For the text-containing cell, return its midpoint in [X, Y] coordinate format. 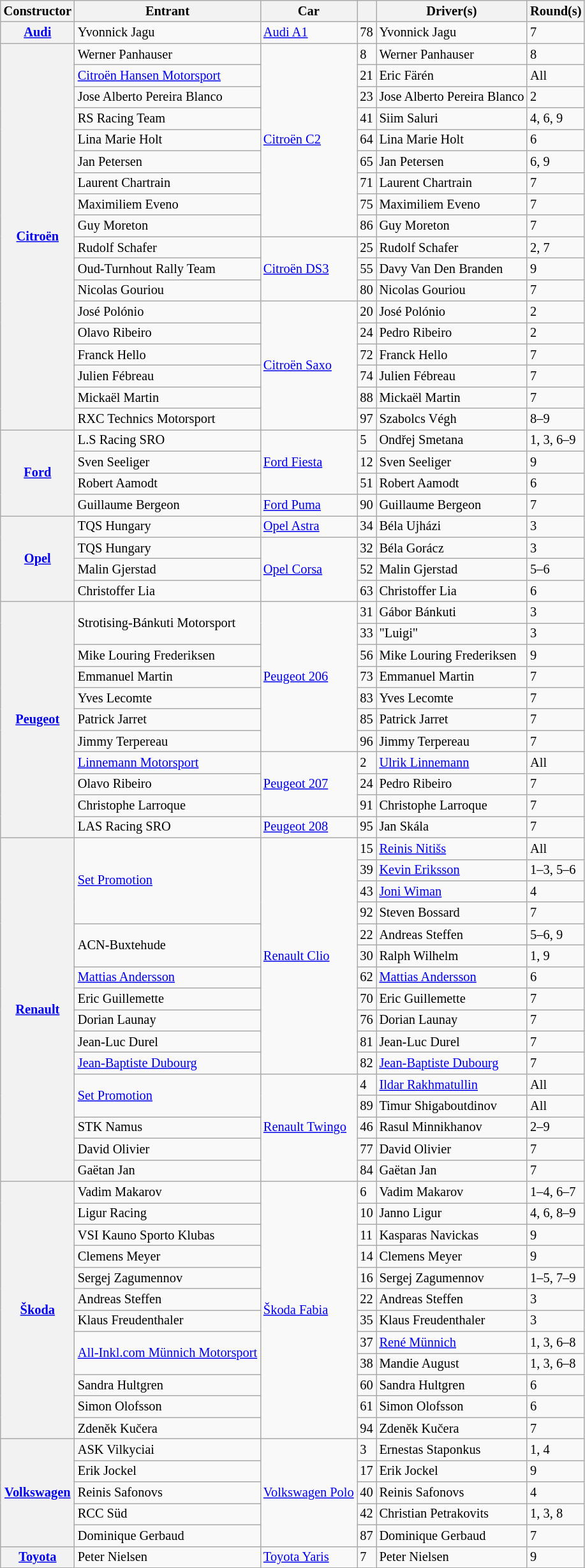
L.S Racing SRO [167, 440]
25 [367, 248]
Toyota [38, 1557]
96 [367, 741]
Citroën Saxo [309, 366]
71 [367, 183]
RXC Technics Motorsport [167, 419]
Citroën C2 [309, 140]
8–9 [556, 419]
Béla Gorácz [452, 548]
Siim Saluri [452, 119]
LAS Racing SRO [167, 827]
ASK Vilkyciai [167, 1449]
92 [367, 913]
Car [309, 11]
72 [367, 355]
Peugeot 207 [309, 783]
94 [367, 1428]
Opel Corsa [309, 569]
1–4, 6–7 [556, 1192]
Renault Twingo [309, 1127]
5–6, 9 [556, 935]
76 [367, 1020]
1, 9 [556, 956]
Škoda [38, 1310]
74 [367, 376]
Kevin Eriksson [452, 870]
4, 6, 9 [556, 119]
Timur Shigaboutdinov [452, 1106]
Round(s) [556, 11]
Janno Ligur [452, 1213]
70 [367, 999]
43 [367, 891]
Jan Skála [452, 827]
62 [367, 977]
1, 3, 6–9 [556, 440]
RCC Süd [167, 1514]
88 [367, 397]
Ford Puma [309, 505]
Ralph Wilhelm [452, 956]
Ligur Racing [167, 1213]
Strotising-Bánkuti Motorsport [167, 623]
Peugeot [38, 720]
21 [367, 75]
89 [367, 1106]
Ildar Rakhmatullin [452, 1084]
42 [367, 1514]
84 [367, 1171]
Citroën [38, 237]
56 [367, 655]
Rasul Minnikhanov [452, 1127]
38 [367, 1364]
Opel Astra [309, 526]
20 [367, 312]
65 [367, 161]
83 [367, 698]
Peugeot 206 [309, 677]
1–5, 7–9 [556, 1278]
ACN-Buxtehude [167, 945]
Ford Fiesta [309, 462]
Szabolcs Végh [452, 419]
5 [367, 440]
40 [367, 1493]
30 [367, 956]
Volkswagen Polo [309, 1492]
Mandie August [452, 1364]
1–3, 5–6 [556, 870]
75 [367, 204]
2–9 [556, 1127]
82 [367, 1063]
23 [367, 97]
Peugeot 208 [309, 827]
Ernestas Staponkus [452, 1449]
Reinis Nitišs [452, 848]
87 [367, 1535]
Škoda Fabia [309, 1310]
97 [367, 419]
10 [367, 1213]
90 [367, 505]
Citroën Hansen Motorsport [167, 75]
46 [367, 1127]
12 [367, 462]
Ford [38, 472]
1, 4 [556, 1449]
14 [367, 1256]
31 [367, 612]
Renault [38, 1009]
61 [367, 1407]
Gábor Bánkuti [452, 612]
17 [367, 1471]
Toyota Yaris [309, 1557]
René Münnich [452, 1342]
95 [367, 827]
77 [367, 1149]
11 [367, 1235]
Joni Wiman [452, 891]
Béla Ujházi [452, 526]
4, 6, 8–9 [556, 1213]
33 [367, 633]
1, 3, 8 [556, 1514]
64 [367, 140]
78 [367, 33]
"Luigi" [452, 633]
Christian Petrakovits [452, 1514]
Ulrik Linnemann [452, 762]
RS Racing Team [167, 119]
15 [367, 848]
35 [367, 1320]
Eric Färén [452, 75]
Linnemann Motorsport [167, 762]
86 [367, 226]
60 [367, 1385]
52 [367, 569]
Davy Van Den Branden [452, 269]
Audi A1 [309, 33]
Steven Bossard [452, 913]
81 [367, 1042]
2, 7 [556, 248]
Renault Clio [309, 956]
VSI Kauno Sporto Klubas [167, 1235]
Driver(s) [452, 11]
41 [367, 119]
39 [367, 870]
Volkswagen [38, 1492]
Entrant [167, 11]
51 [367, 484]
Ondřej Smetana [452, 440]
STK Namus [167, 1127]
80 [367, 290]
85 [367, 720]
Citroën DS3 [309, 269]
Constructor [38, 11]
5–6 [556, 569]
6, 9 [556, 161]
Opel [38, 559]
34 [367, 526]
37 [367, 1342]
Oud-Turnhout Rally Team [167, 269]
32 [367, 548]
16 [367, 1278]
63 [367, 591]
Kasparas Navickas [452, 1235]
73 [367, 677]
Audi [38, 33]
55 [367, 269]
All-Inkl.com Münnich Motorsport [167, 1352]
91 [367, 806]
